Search for the cell housing the specified text and yield its [X, Y] center coordinate. 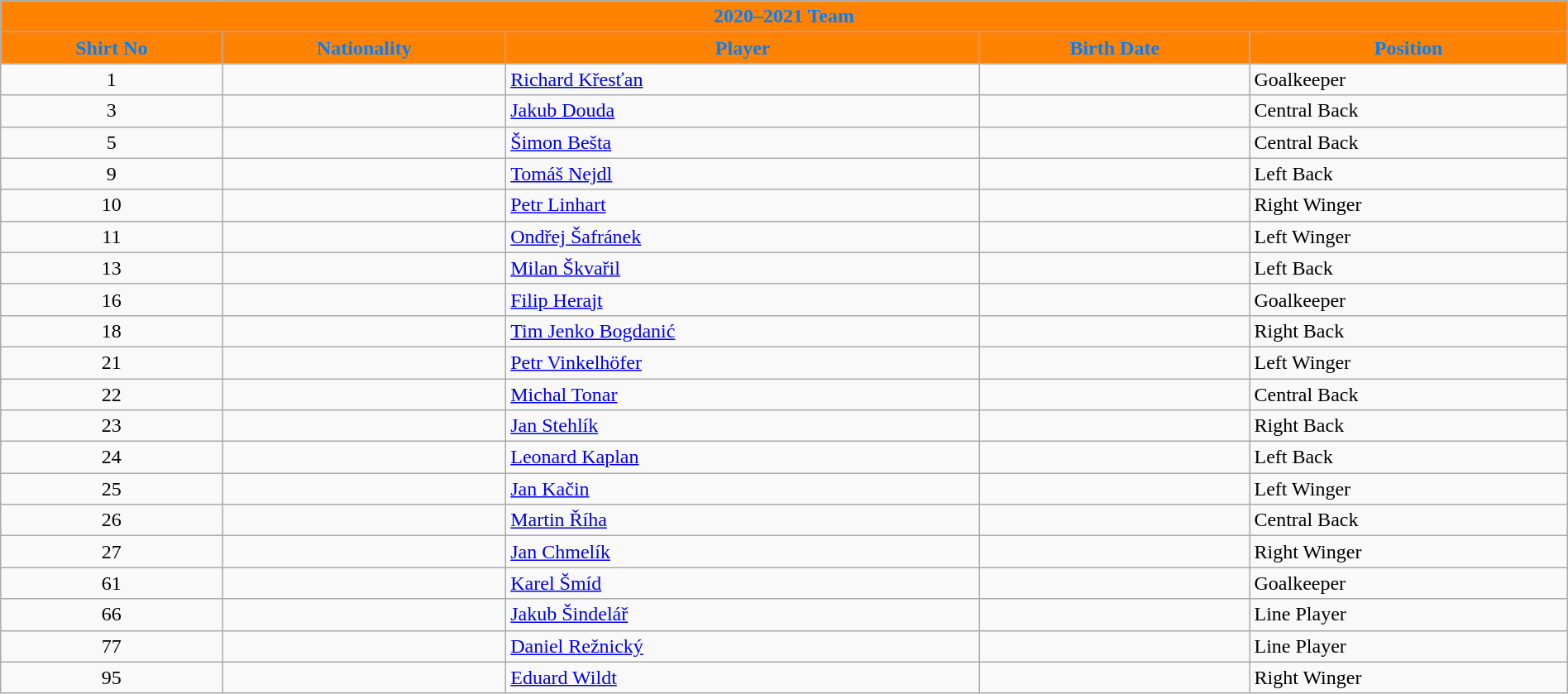
Petr Vinkelhöfer [743, 362]
23 [112, 426]
Daniel Režnický [743, 646]
Jan Stehlík [743, 426]
Karel Šmíd [743, 583]
Jan Chmelík [743, 552]
Tomáš Nejdl [743, 174]
16 [112, 299]
Eduard Wildt [743, 677]
9 [112, 174]
Filip Herajt [743, 299]
Jakub Douda [743, 111]
Milan Škvařil [743, 268]
1 [112, 79]
26 [112, 520]
Leonard Kaplan [743, 457]
Birth Date [1115, 48]
21 [112, 362]
22 [112, 395]
24 [112, 457]
Nationality [364, 48]
Šimon Bešta [743, 142]
5 [112, 142]
Tim Jenko Bogdanić [743, 331]
Player [743, 48]
13 [112, 268]
27 [112, 552]
61 [112, 583]
66 [112, 615]
10 [112, 205]
18 [112, 331]
Position [1408, 48]
Richard Křesťan [743, 79]
Michal Tonar [743, 395]
95 [112, 677]
25 [112, 489]
Jakub Šindelář [743, 615]
2020–2021 Team [784, 17]
Martin Říha [743, 520]
Shirt No [112, 48]
77 [112, 646]
Ondřej Šafránek [743, 237]
3 [112, 111]
Jan Kačin [743, 489]
Petr Linhart [743, 205]
11 [112, 237]
